Pinpoint the cell where the given text exists, returning its (x, y) midpoint coordinate. 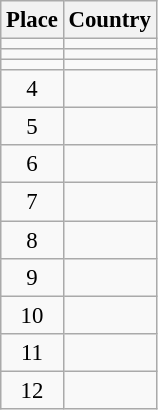
Country (110, 20)
4 (32, 89)
10 (32, 315)
Place (32, 20)
9 (32, 277)
12 (32, 390)
5 (32, 127)
6 (32, 165)
7 (32, 202)
11 (32, 352)
8 (32, 240)
